Find where the given text appears and provide that cell's center as (x, y) coordinate. 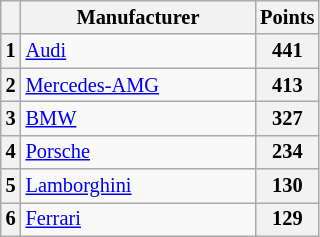
130 (287, 186)
441 (287, 51)
5 (11, 186)
BMW (138, 118)
129 (287, 219)
Ferrari (138, 219)
234 (287, 152)
1 (11, 51)
413 (287, 85)
Porsche (138, 152)
4 (11, 152)
Lamborghini (138, 186)
Mercedes-AMG (138, 85)
6 (11, 219)
Points (287, 17)
Manufacturer (138, 17)
Audi (138, 51)
3 (11, 118)
2 (11, 85)
327 (287, 118)
